Extract the (x, y) coordinate from the center of the cell holding the provided text.  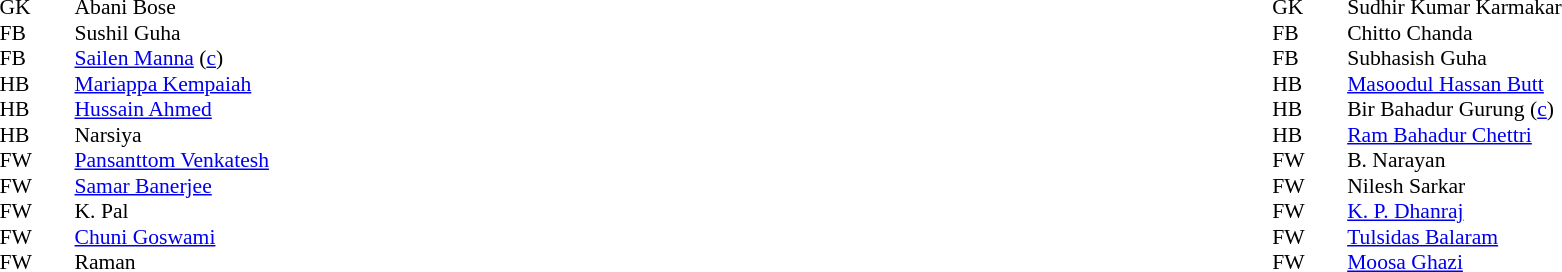
Bir Bahadur Gurung (c) (1454, 109)
Tulsidas Balaram (1454, 237)
Subhasish Guha (1454, 59)
Samar Banerjee (171, 186)
K. Pal (171, 211)
Nilesh Sarkar (1454, 186)
B. Narayan (1454, 161)
Sushil Guha (171, 33)
Chitto Chanda (1454, 33)
Mariappa Kempaiah (171, 84)
Hussain Ahmed (171, 109)
Narsiya (171, 135)
Ram Bahadur Chettri (1454, 135)
Pansanttom Venkatesh (171, 161)
K. P. Dhanraj (1454, 211)
Masoodul Hassan Butt (1454, 84)
Sailen Manna (c) (171, 59)
Chuni Goswami (171, 237)
